Locate the cell with the specified text and output its (x, y) center coordinate. 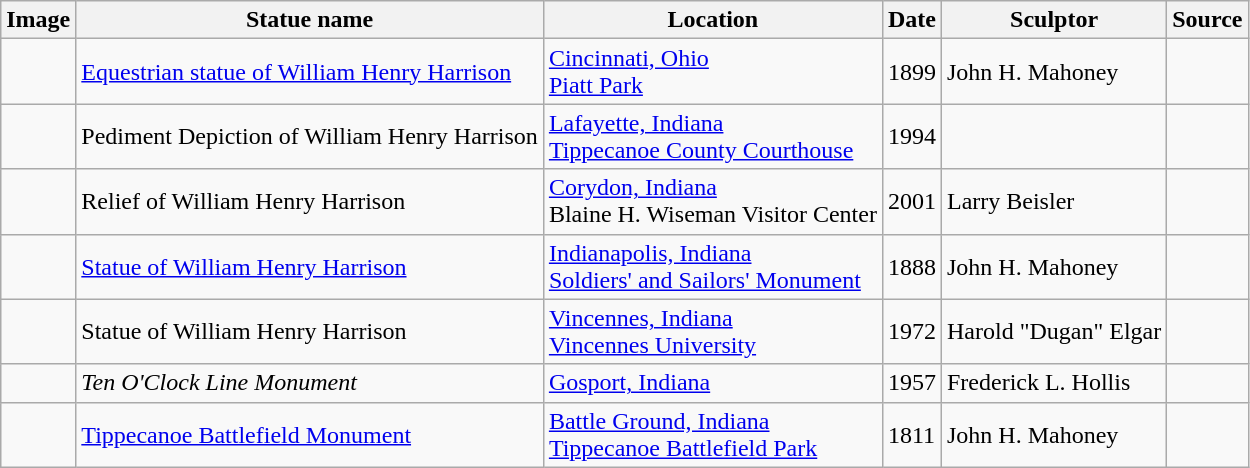
Source (1208, 20)
Date (912, 20)
Frederick L. Hollis (1054, 383)
Relief of William Henry Harrison (310, 202)
1888 (912, 266)
2001 (912, 202)
1972 (912, 332)
Location (712, 20)
1957 (912, 383)
Lafayette, IndianaTippecanoe County Courthouse (712, 136)
1899 (912, 72)
Statue name (310, 20)
Cincinnati, OhioPiatt Park (712, 72)
Sculptor (1054, 20)
Equestrian statue of William Henry Harrison (310, 72)
Corydon, IndianaBlaine H. Wiseman Visitor Center (712, 202)
1994 (912, 136)
Harold "Dugan" Elgar (1054, 332)
Larry Beisler (1054, 202)
Vincennes, IndianaVincennes University (712, 332)
Ten O'Clock Line Monument (310, 383)
Image (38, 20)
Indianapolis, IndianaSoldiers' and Sailors' Monument (712, 266)
Tippecanoe Battlefield Monument (310, 434)
Pediment Depiction of William Henry Harrison (310, 136)
1811 (912, 434)
Gosport, Indiana (712, 383)
Battle Ground, IndianaTippecanoe Battlefield Park (712, 434)
